Extract the (X, Y) coordinate from the center of the cell holding the provided text.  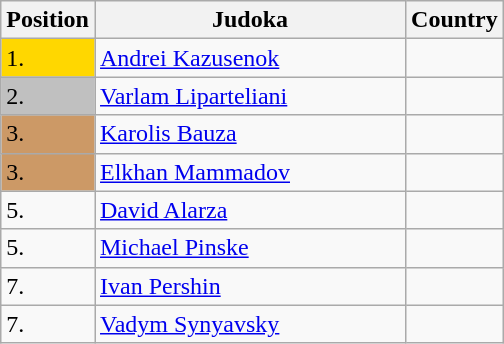
Elkhan Mammadov (250, 172)
Varlam Liparteliani (250, 96)
Judoka (250, 20)
David Alarza (250, 210)
2. (48, 96)
Michael Pinske (250, 248)
Karolis Bauza (250, 134)
Andrei Kazusenok (250, 58)
Vadym Synyavsky (250, 324)
Position (48, 20)
Ivan Pershin (250, 286)
Country (455, 20)
1. (48, 58)
